Search for the cell housing the specified text and yield its [x, y] center coordinate. 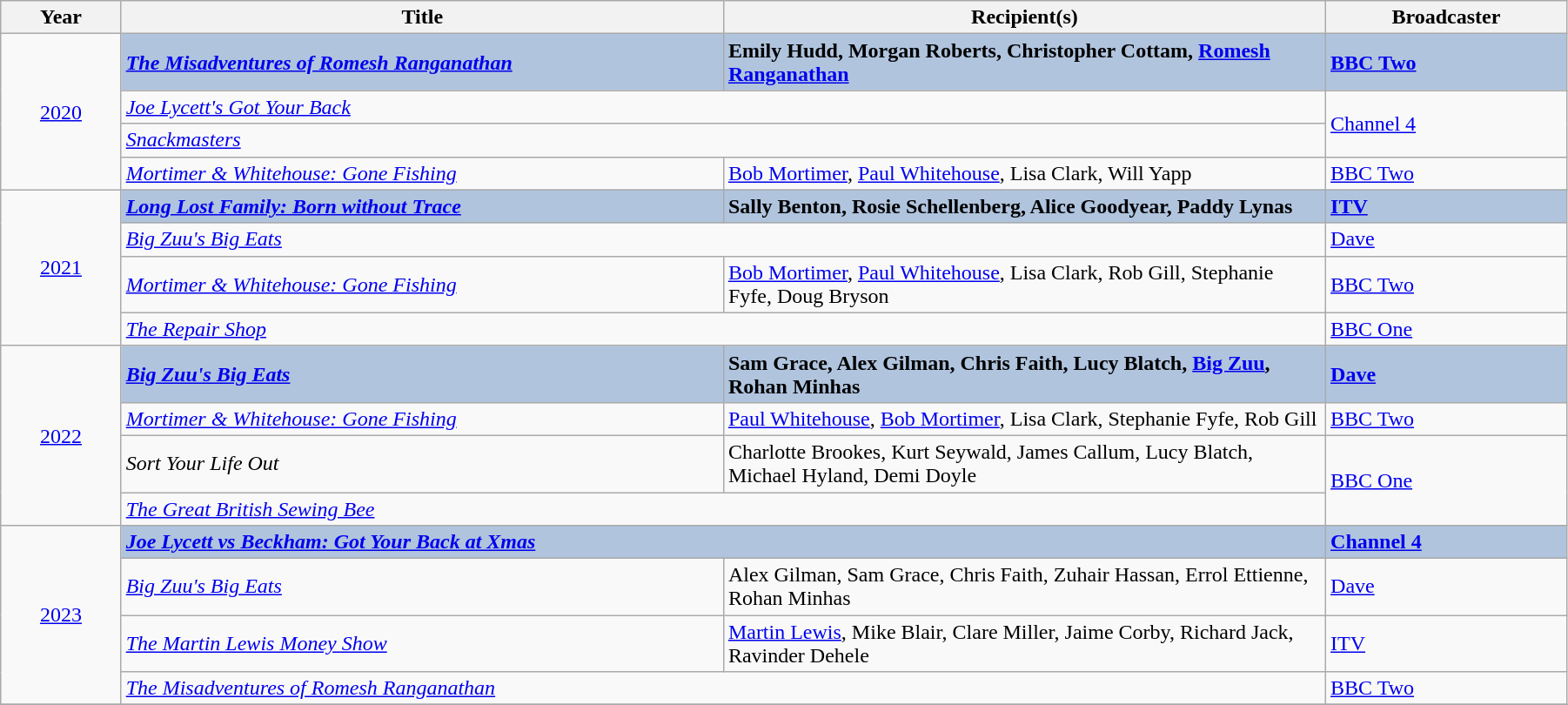
Sam Grace, Alex Gilman, Chris Faith, Lucy Blatch, Big Zuu, Rohan Minhas [1024, 374]
Emily Hudd, Morgan Roberts, Christopher Cottam, Romesh Ranganathan [1024, 63]
Title [422, 17]
Bob Mortimer, Paul Whitehouse, Lisa Clark, Rob Gill, Stephanie Fyfe, Doug Bryson [1024, 284]
Joe Lycett vs Beckham: Got Your Back at Xmas [723, 542]
Long Lost Family: Born without Trace [422, 206]
2022 [61, 435]
Bob Mortimer, Paul Whitehouse, Lisa Clark, Will Yapp [1024, 173]
Charlotte Brookes, Kurt Seywald, James Callum, Lucy Blatch, Michael Hyland, Demi Doyle [1024, 463]
Year [61, 17]
Sally Benton, Rosie Schellenberg, Alice Goodyear, Paddy Lynas [1024, 206]
Martin Lewis, Mike Blair, Clare Miller, Jaime Corby, Richard Jack, Ravinder Dehele [1024, 644]
The Great British Sewing Bee [723, 509]
Sort Your Life Out [422, 463]
2023 [61, 615]
2020 [61, 111]
Alex Gilman, Sam Grace, Chris Faith, Zuhair Hassan, Errol Ettienne, Rohan Minhas [1024, 587]
Snackmasters [723, 140]
Recipient(s) [1024, 17]
Joe Lycett's Got Your Back [723, 107]
The Repair Shop [723, 329]
Paul Whitehouse, Bob Mortimer, Lisa Clark, Stephanie Fyfe, Rob Gill [1024, 419]
The Martin Lewis Money Show [422, 644]
Broadcaster [1446, 17]
2021 [61, 268]
